Return [X, Y] of the center of cell containing provided text 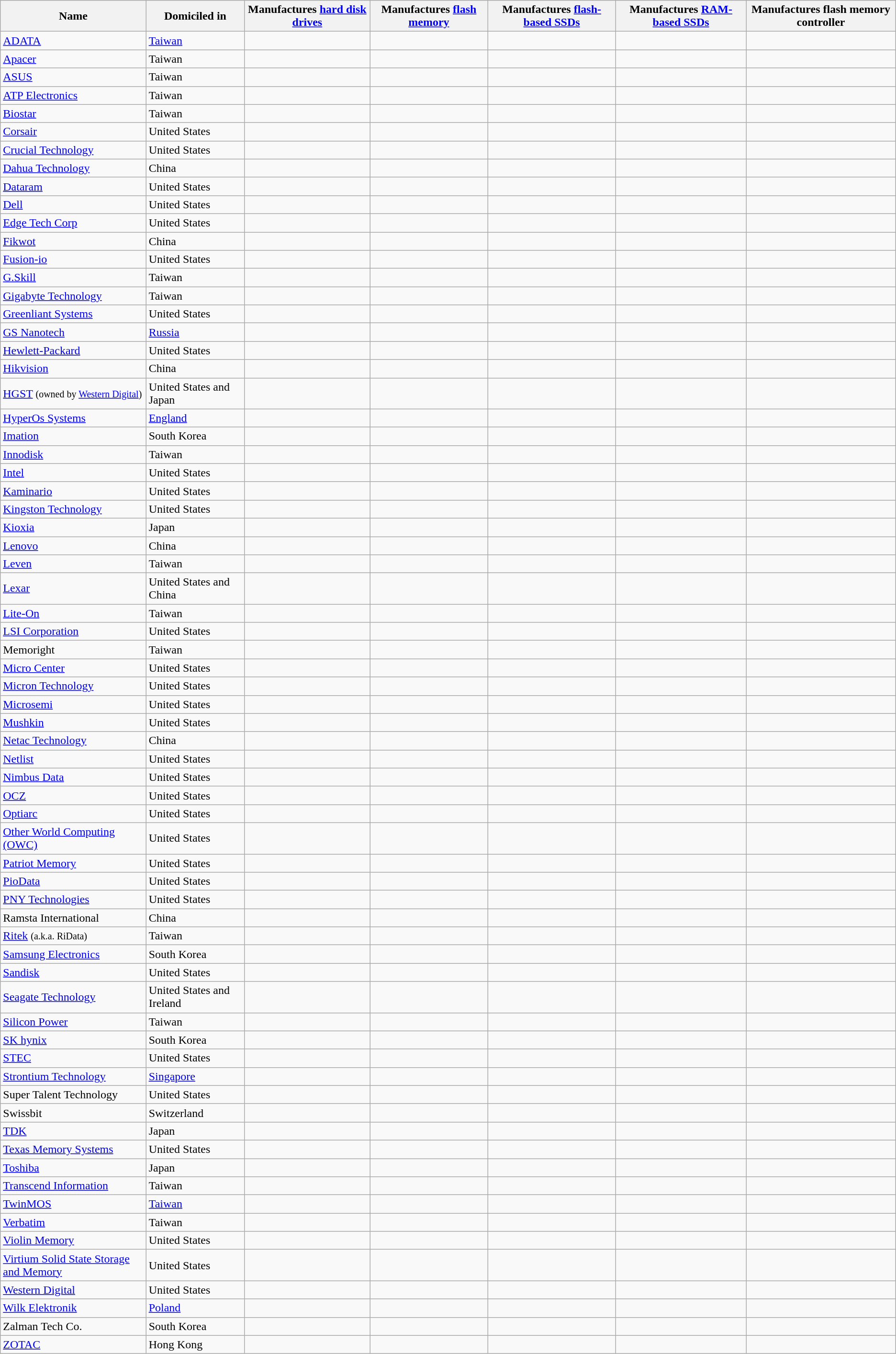
Manufactures RAM-based SSDs [681, 16]
Leven [73, 564]
Fikwot [73, 241]
Super Talent Technology [73, 1094]
Ramsta International [73, 918]
Sandisk [73, 972]
PNY Technologies [73, 900]
Other World Computing (OWC) [73, 838]
Netlist [73, 759]
Manufactures flash memory [429, 16]
Singapore [195, 1076]
Edge Tech Corp [73, 223]
GS Nanotech [73, 332]
Imation [73, 436]
Lite-On [73, 613]
Toshiba [73, 1168]
Kioxia [73, 527]
G.Skill [73, 278]
Russia [195, 332]
Micro Center [73, 668]
Crucial Technology [73, 150]
ZOTAC [73, 1344]
Manufactures flash-based SSDs [552, 16]
Hewlett-Packard [73, 350]
Manufactures flash memory controller [821, 16]
Dell [73, 204]
Dataram [73, 186]
United States and China [195, 589]
STEC [73, 1058]
Manufactures hard disk drives [307, 16]
Kingston Technology [73, 509]
Lexar [73, 589]
Lenovo [73, 545]
ATP Electronics [73, 95]
Corsair [73, 132]
Ritek (a.k.a. RiData) [73, 936]
Virtium Solid State Storage and Memory [73, 1265]
Netac Technology [73, 741]
Strontium Technology [73, 1076]
Swissbit [73, 1113]
Switzerland [195, 1113]
ASUS [73, 77]
Greenliant Systems [73, 314]
Memoright [73, 650]
Samsung Electronics [73, 954]
Poland [195, 1308]
HGST (owned by Western Digital) [73, 394]
Intel [73, 473]
HyperOs Systems [73, 418]
United States and Ireland [195, 997]
Western Digital [73, 1290]
Innodisk [73, 454]
Texas Memory Systems [73, 1149]
TwinMOS [73, 1204]
Domiciled in [195, 16]
Hikvision [73, 369]
Transcend Information [73, 1186]
OCZ [73, 795]
TDK [73, 1131]
Name [73, 16]
Micron Technology [73, 686]
Wilk Elektronik [73, 1308]
Biostar [73, 113]
Silicon Power [73, 1022]
United States and Japan [195, 394]
SK hynix [73, 1040]
Verbatim [73, 1222]
Seagate Technology [73, 997]
LSI Corporation [73, 632]
Apacer [73, 59]
Kaminario [73, 491]
England [195, 418]
Microsemi [73, 704]
Patriot Memory [73, 863]
Nimbus Data [73, 777]
Dahua Technology [73, 168]
Fusion-io [73, 260]
ADATA [73, 41]
Violin Memory [73, 1241]
Optiarc [73, 813]
Gigabyte Technology [73, 296]
Zalman Tech Co. [73, 1326]
PioData [73, 881]
Mushkin [73, 722]
Hong Kong [195, 1344]
